Return the [X, Y] coordinate for the center point of the cell that contains the specified text.  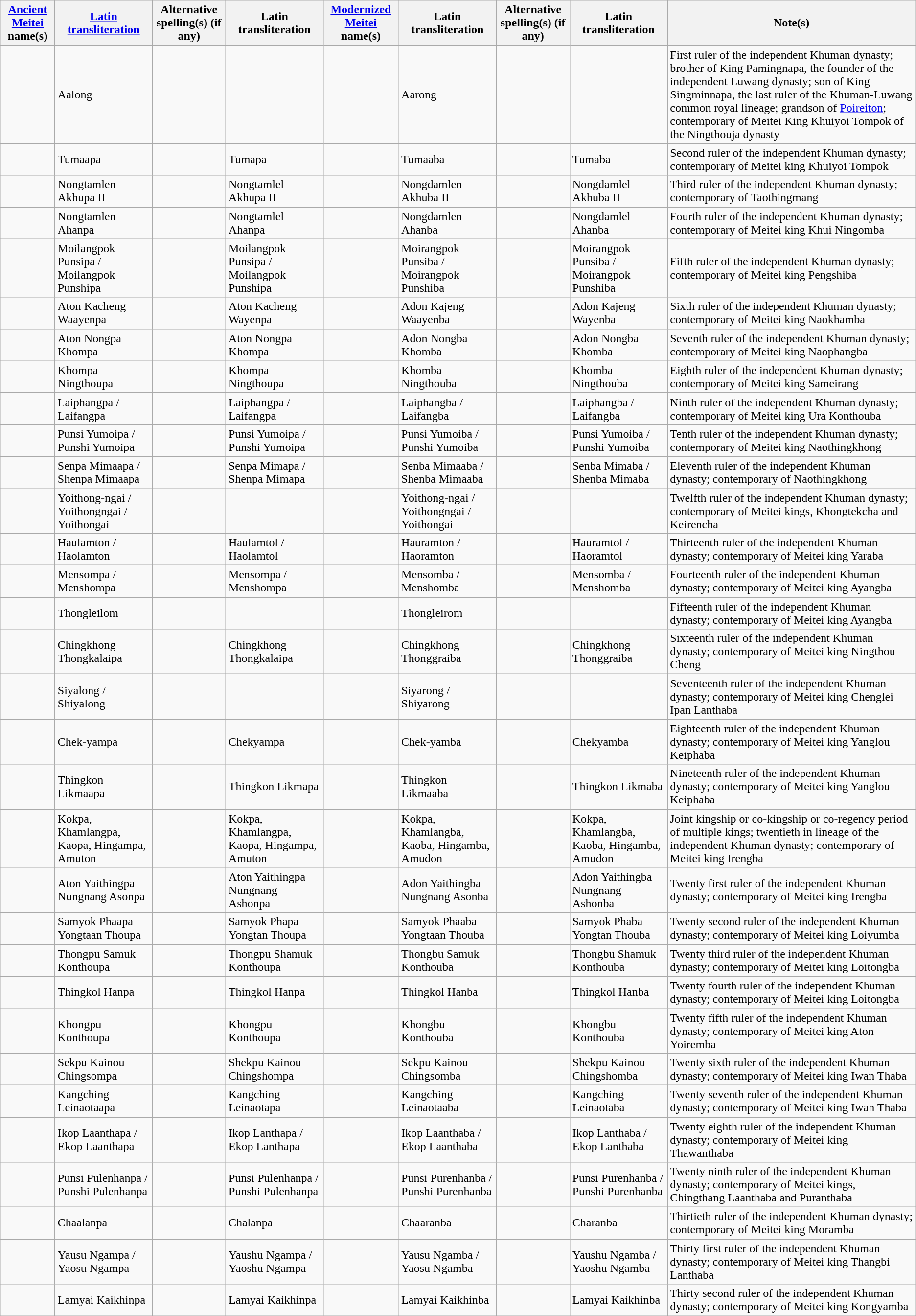
Ikop Laanthapa / Ekop Laanthapa [104, 1140]
Seventeenth ruler of the independent Khuman dynasty; contemporary of Meitei king Chenglei Ipan Lanthaba [792, 697]
Aton Yaithingpa Nungnang Ashonpa [274, 890]
Eighth ruler of the independent Khuman dynasty; contemporary of Meitei king Sameirang [792, 377]
Shekpu Kainou Chingshompa [274, 1069]
Twenty eighth ruler of the independent Khuman dynasty; contemporary of Meitei king Thawanthaba [792, 1140]
Nongdamlen Ahanba [448, 223]
Ikop Lanthapa / Ekop Lanthapa [274, 1140]
Nongtamlen Akhupa II [104, 191]
Aton Kacheng Wayenpa [274, 313]
Adon Yaithingba Nungnang Asonba [448, 890]
Yausu Ngamba / Yaosu Ngamba [448, 1262]
Yaushu Ngamba / Yaoshu Ngamba [618, 1262]
Haulamton / Haolamton [104, 549]
Thingkon Likmaba [618, 787]
Fourteenth ruler of the independent Khuman dynasty; contemporary of Meitei king Ayangba [792, 582]
Tumaba [618, 160]
Chek-yamba [448, 742]
Fifteenth ruler of the independent Khuman dynasty; contemporary of Meitei king Ayangba [792, 613]
Thingkon Likmaaba [448, 787]
Adon Kajeng Waayenba [448, 313]
Chekyamba [618, 742]
Thirtieth ruler of the independent Khuman dynasty; contemporary of Meitei king Moramba [792, 1223]
Ninth ruler of the independent Khuman dynasty; contemporary of Meitei king Ura Konthouba [792, 408]
Thirteenth ruler of the independent Khuman dynasty; contemporary of Meitei king Yaraba [792, 549]
Ancient Meitei name(s) [28, 23]
Seventh ruler of the independent Khuman dynasty; contemporary of Meitei king Naophangba [792, 345]
Note(s) [792, 23]
Tumaapa [104, 160]
Chekyampa [274, 742]
Fourth ruler of the independent Khuman dynasty; contemporary of Meitei king Khui Ningomba [792, 223]
Aalong [104, 94]
Samyok Phaaba Yongtaan Thouba [448, 928]
Nongdamlen Akhuba II [448, 191]
Tumaaba [448, 160]
Thongleilom [104, 613]
Nongtamlel Akhupa II [274, 191]
Nongdamlel Ahanba [618, 223]
Yausu Ngampa / Yaosu Ngampa [104, 1262]
Thingkon Likmapa [274, 787]
Adon Kajeng Wayenba [618, 313]
Thingkon Likmaapa [104, 787]
Nongdamlel Akhuba II [618, 191]
Third ruler of the independent Khuman dynasty; contemporary of Taothingmang [792, 191]
Sixteenth ruler of the independent Khuman dynasty; contemporary of Meitei king Ningthou Cheng [792, 652]
Adon Yaithingba Nungnang Ashonba [618, 890]
Twenty second ruler of the independent Khuman dynasty; contemporary of Meitei king Loiyumba [792, 928]
Haulamtol / Haolamtol [274, 549]
Kangching Leinaotapa [274, 1101]
Shekpu Kainou Chingshomba [618, 1069]
Thongpu Samuk Konthoupa [104, 961]
Fifth ruler of the independent Khuman dynasty; contemporary of Meitei king Pengshiba [792, 268]
Thongbu Shamuk Konthouba [618, 961]
Senba Mimaaba / Shenba Mimaaba [448, 472]
Nongtamlen Ahanpa [104, 223]
Chaalanpa [104, 1223]
Kangching Leinaotaaba [448, 1101]
Twenty third ruler of the independent Khuman dynasty; contemporary of Meitei king Loitongba [792, 961]
Twenty ninth ruler of the independent Khuman dynasty; contemporary of Meitei kings, Chingthang Laanthaba and Puranthaba [792, 1185]
Sekpu Kainou Chingsompa [104, 1069]
Twenty fifth ruler of the independent Khuman dynasty; contemporary of Meitei king Aton Yoiremba [792, 1031]
Twelfth ruler of the independent Khuman dynasty; contemporary of Meitei kings, Khongtekcha and Keirencha [792, 511]
Eighteenth ruler of the independent Khuman dynasty; contemporary of Meitei king Yanglou Keiphaba [792, 742]
Modernized Meitei name(s) [361, 23]
Thongpu Shamuk Konthoupa [274, 961]
Eleventh ruler of the independent Khuman dynasty; contemporary of Naothingkhong [792, 472]
Siyalong / Shiyalong [104, 697]
Siyarong / Shiyarong [448, 697]
Thongbu Samuk Konthouba [448, 961]
Twenty first ruler of the independent Khuman dynasty; contemporary of Meitei king Irengba [792, 890]
Nineteenth ruler of the independent Khuman dynasty; contemporary of Meitei king Yanglou Keiphaba [792, 787]
Tumapa [274, 160]
Samyok Phaapa Yongtaan Thoupa [104, 928]
Tenth ruler of the independent Khuman dynasty; contemporary of Meitei king Naothingkhong [792, 441]
Samyok Phaba Yongtan Thouba [618, 928]
Aton Kacheng Waayenpa [104, 313]
Chaaranba [448, 1223]
Hauramton / Haoramton [448, 549]
Charanba [618, 1223]
Twenty seventh ruler of the independent Khuman dynasty; contemporary of Meitei king Iwan Thaba [792, 1101]
Samyok Phapa Yongtan Thoupa [274, 928]
Thongleirom [448, 613]
Second ruler of the independent Khuman dynasty; contemporary of Meitei king Khuiyoi Tompok [792, 160]
Nongtamlel Ahanpa [274, 223]
Aarong [448, 94]
Senpa Mimaapa / Shenpa Mimaapa [104, 472]
Sixth ruler of the independent Khuman dynasty; contemporary of Meitei king Naokhamba [792, 313]
Yaushu Ngampa / Yaoshu Ngampa [274, 1262]
Aton Yaithingpa Nungnang Asonpa [104, 890]
Chalanpa [274, 1223]
Senpa Mimapa / Shenpa Mimapa [274, 472]
Chek-yampa [104, 742]
Thirty first ruler of the independent Khuman dynasty; contemporary of Meitei king Thangbi Lanthaba [792, 1262]
Thirty second ruler of the independent Khuman dynasty; contemporary of Meitei king Kongyamba [792, 1300]
Ikop Laanthaba / Ekop Laanthaba [448, 1140]
Ikop Lanthaba / Ekop Lanthaba [618, 1140]
Sekpu Kainou Chingsomba [448, 1069]
Kangching Leinaotaba [618, 1101]
Hauramtol / Haoramtol [618, 549]
Twenty fourth ruler of the independent Khuman dynasty; contemporary of Meitei king Loitongba [792, 992]
Senba Mimaba / Shenba Mimaba [618, 472]
Kangching Leinaotaapa [104, 1101]
Twenty sixth ruler of the independent Khuman dynasty; contemporary of Meitei king Iwan Thaba [792, 1069]
